Determine the [x, y] coordinate at the center of the cell enclosing the given text.  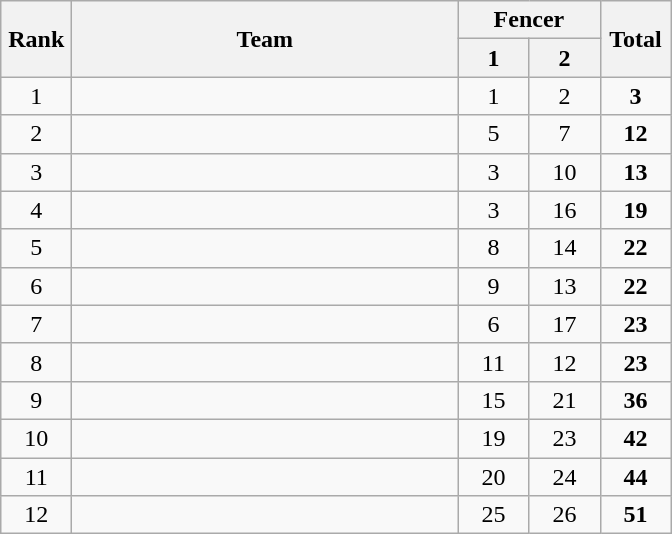
21 [564, 400]
26 [564, 515]
4 [36, 210]
Rank [36, 39]
14 [564, 248]
36 [636, 400]
15 [494, 400]
24 [564, 477]
44 [636, 477]
Total [636, 39]
16 [564, 210]
Team [265, 39]
Fencer [529, 20]
20 [494, 477]
25 [494, 515]
51 [636, 515]
17 [564, 324]
42 [636, 438]
